Capture the cell that displays the provided text and extract its (X, Y) central coordinate. 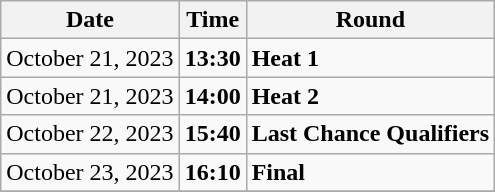
Date (90, 20)
13:30 (212, 58)
October 22, 2023 (90, 134)
Time (212, 20)
14:00 (212, 96)
Final (370, 172)
October 23, 2023 (90, 172)
16:10 (212, 172)
Last Chance Qualifiers (370, 134)
Round (370, 20)
Heat 1 (370, 58)
15:40 (212, 134)
Heat 2 (370, 96)
